Return [x, y] of the center of cell containing provided text 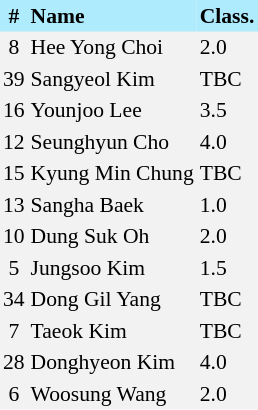
6 [14, 394]
Class. [228, 16]
# [14, 16]
7 [14, 331]
Donghyeon Kim [112, 362]
Kyung Min Chung [112, 174]
12 [14, 142]
1.0 [228, 205]
1.5 [228, 268]
10 [14, 236]
15 [14, 174]
Hee Yong Choi [112, 48]
Sangyeol Kim [112, 79]
Woosung Wang [112, 394]
Sangha Baek [112, 205]
3.5 [228, 110]
Younjoo Lee [112, 110]
Taeok Kim [112, 331]
5 [14, 268]
Seunghyun Cho [112, 142]
Dong Gil Yang [112, 300]
Dung Suk Oh [112, 236]
39 [14, 79]
8 [14, 48]
13 [14, 205]
Jungsoo Kim [112, 268]
Name [112, 16]
34 [14, 300]
28 [14, 362]
16 [14, 110]
